Detect which cell encompasses the target text, then output its (x, y) center coordinate. 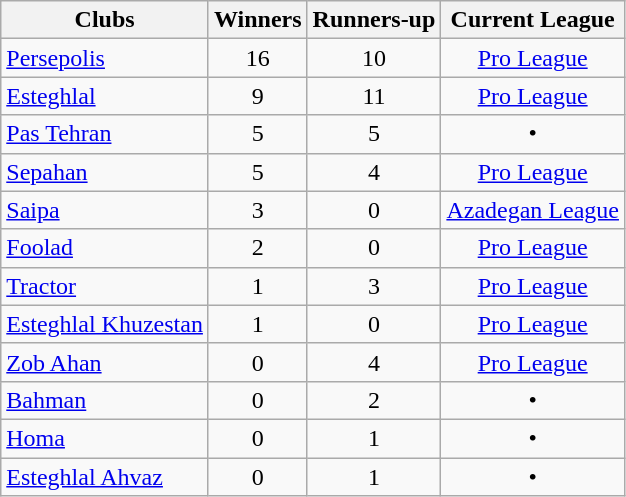
Tractor (105, 286)
Esteghlal Khuzestan (105, 324)
Zob Ahan (105, 362)
Pas Tehran (105, 134)
16 (258, 58)
Saipa (105, 210)
10 (374, 58)
Runners-up (374, 20)
Sepahan (105, 172)
Persepolis (105, 58)
Homa (105, 438)
Esteghlal Ahvaz (105, 477)
Foolad (105, 248)
Bahman (105, 400)
9 (258, 96)
Azadegan League (533, 210)
Current League (533, 20)
Esteghlal (105, 96)
Clubs (105, 20)
Winners (258, 20)
11 (374, 96)
